Find where the given text appears and provide that cell's center as (x, y) coordinate. 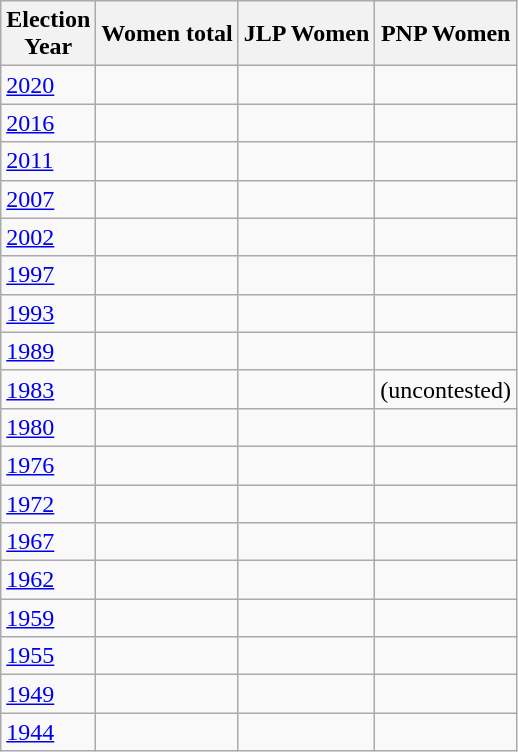
1989 (48, 351)
1955 (48, 656)
1944 (48, 732)
1983 (48, 389)
1997 (48, 275)
JLP Women (306, 34)
2020 (48, 85)
1993 (48, 313)
2016 (48, 123)
(uncontested) (446, 389)
1976 (48, 465)
1949 (48, 694)
1962 (48, 580)
Election Year (48, 34)
2007 (48, 199)
1972 (48, 503)
2002 (48, 237)
1967 (48, 542)
PNP Women (446, 34)
1959 (48, 618)
2011 (48, 161)
1980 (48, 427)
Women total (167, 34)
